Identify which cell holds the provided text, then report its (X, Y) central coordinate. 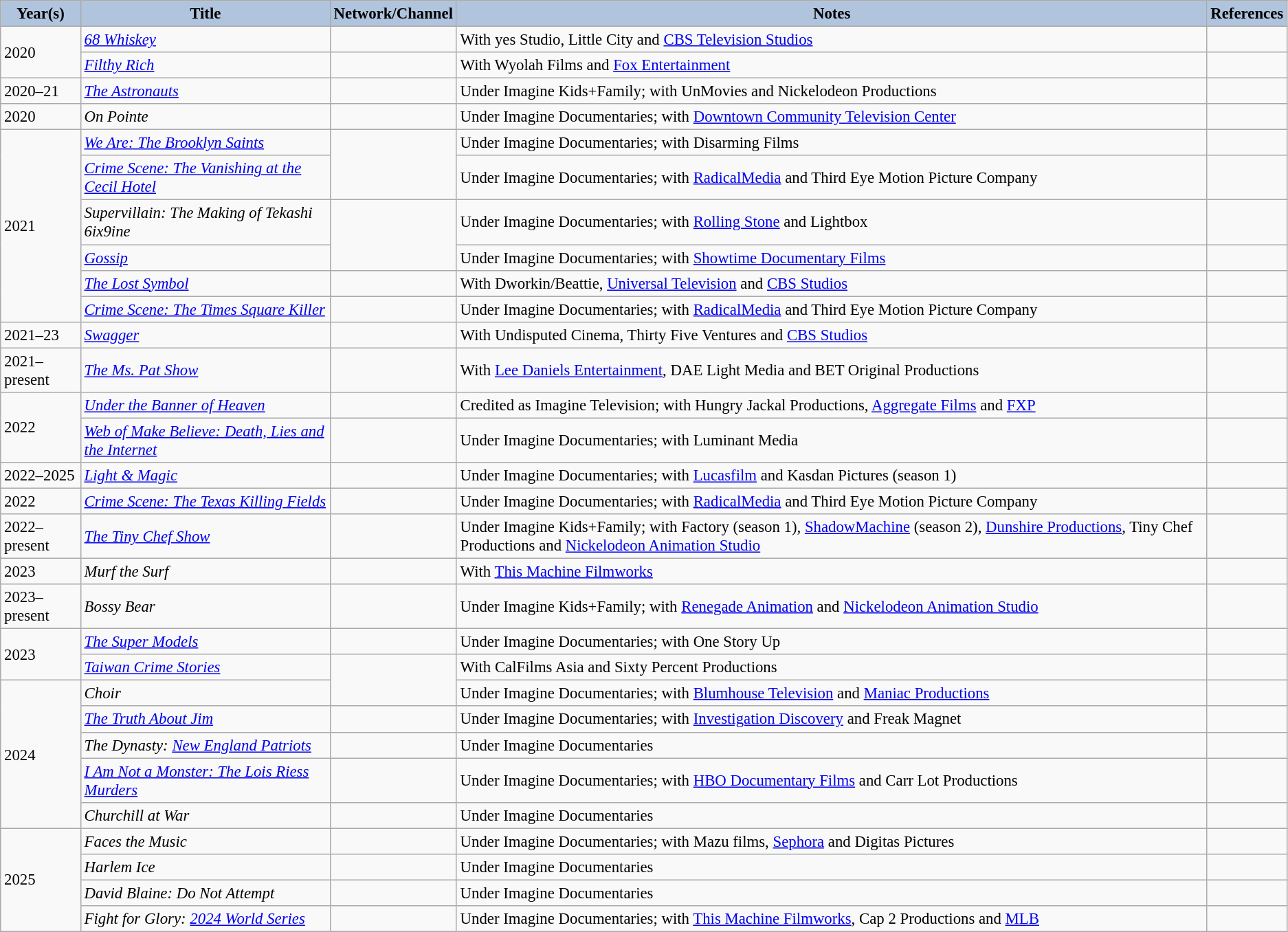
The Tiny Chef Show (205, 536)
Web of Make Believe: Death, Lies and the Internet (205, 440)
Under Imagine Documentaries; with Rolling Stone and Lightbox (832, 223)
Under Imagine Documentaries; with Investigation Discovery and Freak Magnet (832, 720)
The Lost Symbol (205, 283)
Under Imagine Documentaries; with HBO Documentary Films and Carr Lot Productions (832, 781)
2021–23 (41, 335)
Under Imagine Documentaries; with Mazu films, Sephora and Digitas Pictures (832, 841)
2025 (41, 880)
Under Imagine Documentaries; with Lucasfilm and Kasdan Pictures (season 1) (832, 476)
Under Imagine Documentaries; with Showtime Documentary Films (832, 258)
Crime Scene: The Texas Killing Fields (205, 501)
With Wyolah Films and Fox Entertainment (832, 65)
2023–present (41, 606)
The Ms. Pat Show (205, 370)
Network/Channel (393, 14)
Under Imagine Documentaries; with This Machine Filmworks, Cap 2 Productions and MLB (832, 919)
Choir (205, 694)
2022–2025 (41, 476)
Under Imagine Kids+Family; with Renegade Animation and Nickelodeon Animation Studio (832, 606)
With Dworkin/Beattie, Universal Television and CBS Studios (832, 283)
With Lee Daniels Entertainment, DAE Light Media and BET Original Productions (832, 370)
Filthy Rich (205, 65)
Title (205, 14)
Under Imagine Documentaries; with Disarming Films (832, 143)
Crime Scene: The Vanishing at the Cecil Hotel (205, 177)
Gossip (205, 258)
With CalFilms Asia and Sixty Percent Productions (832, 667)
Faces the Music (205, 841)
Fight for Glory: 2024 World Series (205, 919)
Credited as Imagine Television; with Hungry Jackal Productions, Aggregate Films and FXP (832, 406)
2022–present (41, 536)
The Truth About Jim (205, 720)
The Dynasty: New England Patriots (205, 745)
Under Imagine Documentaries; with Blumhouse Television and Maniac Productions (832, 694)
Murf the Surf (205, 572)
Under the Banner of Heaven (205, 406)
References (1247, 14)
Year(s) (41, 14)
The Super Models (205, 642)
With yes Studio, Little City and CBS Television Studios (832, 40)
2021–present (41, 370)
68 Whiskey (205, 40)
Notes (832, 14)
With This Machine Filmworks (832, 572)
Swagger (205, 335)
Under Imagine Documentaries; with One Story Up (832, 642)
2021 (41, 226)
David Blaine: Do Not Attempt (205, 893)
On Pointe (205, 117)
The Astronauts (205, 91)
We Are: The Brooklyn Saints (205, 143)
With Undisputed Cinema, Thirty Five Ventures and CBS Studios (832, 335)
2020–21 (41, 91)
Bossy Bear (205, 606)
Under Imagine Kids+Family; with UnMovies and Nickelodeon Productions (832, 91)
Harlem Ice (205, 867)
Under Imagine Documentaries; with Luminant Media (832, 440)
Under Imagine Documentaries; with Downtown Community Television Center (832, 117)
Churchill at War (205, 815)
I Am Not a Monster: The Lois Riess Murders (205, 781)
Crime Scene: The Times Square Killer (205, 309)
Light & Magic (205, 476)
2024 (41, 755)
Taiwan Crime Stories (205, 667)
Supervillain: The Making of Tekashi 6ix9ine (205, 223)
